Provide the (x, y) coordinate of the cell's center where the given text is located.  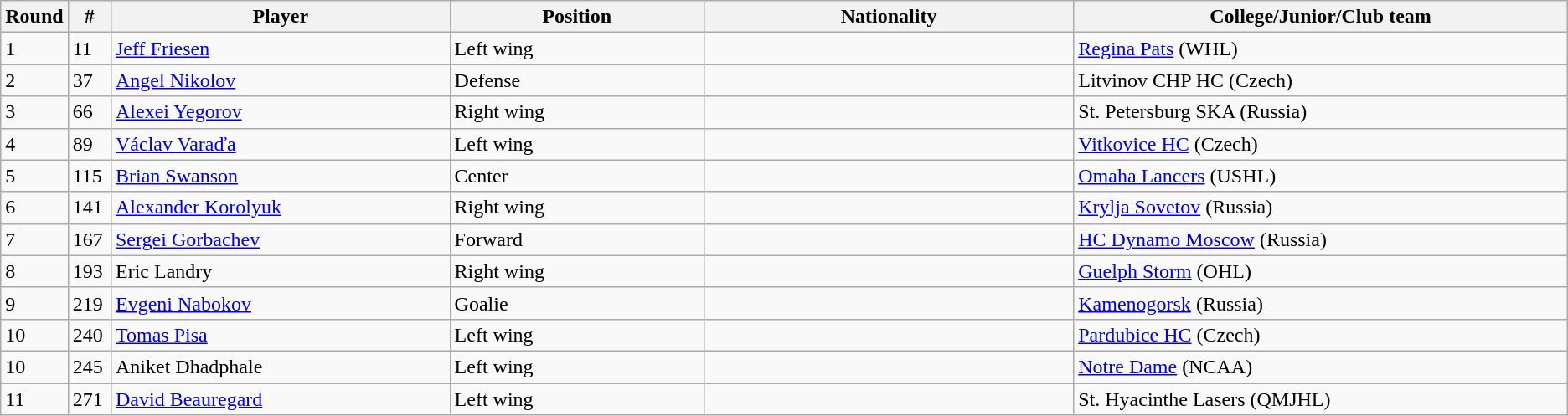
271 (89, 399)
Round (34, 17)
Krylja Sovetov (Russia) (1321, 208)
Notre Dame (NCAA) (1321, 367)
219 (89, 303)
Position (576, 17)
Guelph Storm (OHL) (1321, 271)
HC Dynamo Moscow (Russia) (1321, 239)
3 (34, 112)
37 (89, 80)
Jeff Friesen (280, 49)
Nationality (890, 17)
7 (34, 239)
115 (89, 176)
David Beauregard (280, 399)
141 (89, 208)
240 (89, 335)
Alexander Korolyuk (280, 208)
2 (34, 80)
Regina Pats (WHL) (1321, 49)
Vitkovice HC (Czech) (1321, 144)
St. Petersburg SKA (Russia) (1321, 112)
Brian Swanson (280, 176)
Kamenogorsk (Russia) (1321, 303)
Goalie (576, 303)
Litvinov CHP HC (Czech) (1321, 80)
193 (89, 271)
Angel Nikolov (280, 80)
1 (34, 49)
Václav Varaďa (280, 144)
Evgeni Nabokov (280, 303)
Tomas Pisa (280, 335)
Sergei Gorbachev (280, 239)
# (89, 17)
5 (34, 176)
Omaha Lancers (USHL) (1321, 176)
9 (34, 303)
89 (89, 144)
8 (34, 271)
Forward (576, 239)
Defense (576, 80)
College/Junior/Club team (1321, 17)
245 (89, 367)
Player (280, 17)
Aniket Dhadphale (280, 367)
6 (34, 208)
4 (34, 144)
Pardubice HC (Czech) (1321, 335)
St. Hyacinthe Lasers (QMJHL) (1321, 399)
66 (89, 112)
Alexei Yegorov (280, 112)
Center (576, 176)
Eric Landry (280, 271)
167 (89, 239)
